From the cell containing the given text, extract its center point as [X, Y] coordinate. 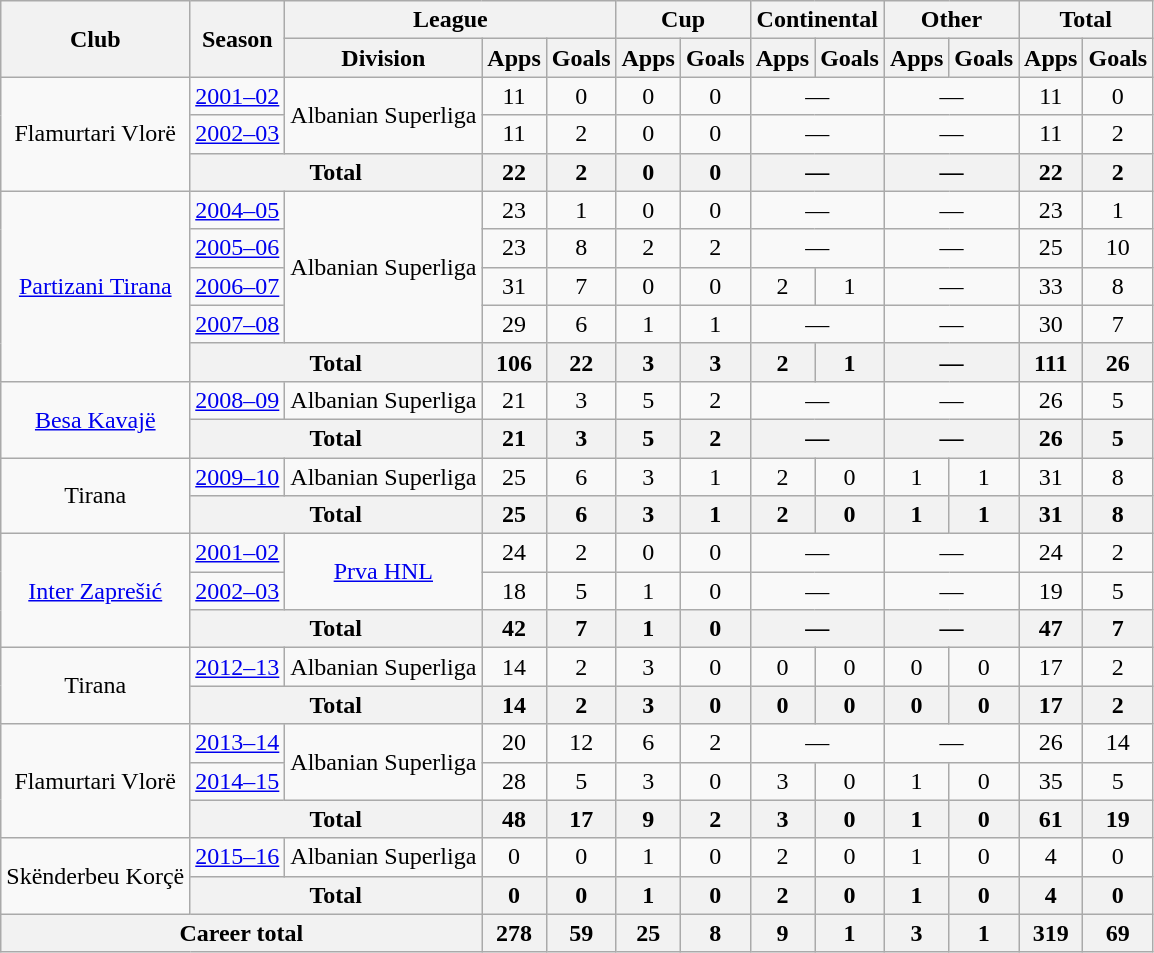
48 [514, 819]
Division [384, 58]
106 [514, 362]
Cup [683, 20]
2005–06 [238, 248]
2013–14 [238, 743]
2007–08 [238, 324]
28 [514, 781]
33 [1051, 286]
Club [96, 39]
12 [581, 743]
30 [1051, 324]
Prva HNL [384, 572]
59 [581, 933]
League [450, 20]
2014–15 [238, 781]
Besa Kavajë [96, 419]
20 [514, 743]
42 [514, 629]
Season [238, 39]
Continental [817, 20]
10 [1118, 248]
18 [514, 591]
2012–13 [238, 667]
2009–10 [238, 477]
Inter Zaprešić [96, 591]
47 [1051, 629]
Skënderbeu Korçë [96, 876]
2015–16 [238, 857]
2004–05 [238, 210]
278 [514, 933]
61 [1051, 819]
Partizani Tirana [96, 286]
Other [951, 20]
29 [514, 324]
Career total [242, 933]
2006–07 [238, 286]
319 [1051, 933]
35 [1051, 781]
2008–09 [238, 400]
69 [1118, 933]
111 [1051, 362]
